For the text-containing cell, return its midpoint in (X, Y) coordinate format. 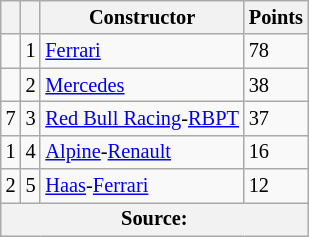
7 (11, 118)
Points (276, 17)
3 (31, 118)
12 (276, 186)
Source: (154, 219)
78 (276, 51)
Red Bull Racing-RBPT (142, 118)
4 (31, 152)
16 (276, 152)
Alpine-Renault (142, 152)
Mercedes (142, 85)
Constructor (142, 17)
38 (276, 85)
37 (276, 118)
Ferrari (142, 51)
5 (31, 186)
Haas-Ferrari (142, 186)
